Return the [X, Y] coordinate for the center point of the cell that contains the specified text.  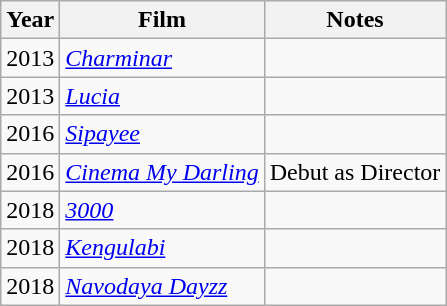
Kengulabi [162, 248]
Notes [355, 20]
Sipayee [162, 134]
Cinema My Darling [162, 172]
Charminar [162, 58]
Film [162, 20]
3000 [162, 210]
Navodaya Dayzz [162, 286]
Debut as Director [355, 172]
Year [30, 20]
Lucia [162, 96]
